Provide the [x, y] coordinate of the cell's center where the given text is located.  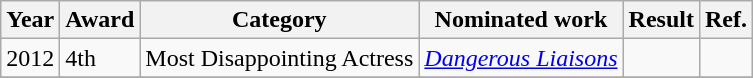
Dangerous Liaisons [521, 58]
Ref. [726, 20]
Most Disappointing Actress [280, 58]
2012 [30, 58]
Result [661, 20]
Year [30, 20]
Nominated work [521, 20]
4th [100, 58]
Category [280, 20]
Award [100, 20]
